Identify which cell holds the provided text, then report its [x, y] central coordinate. 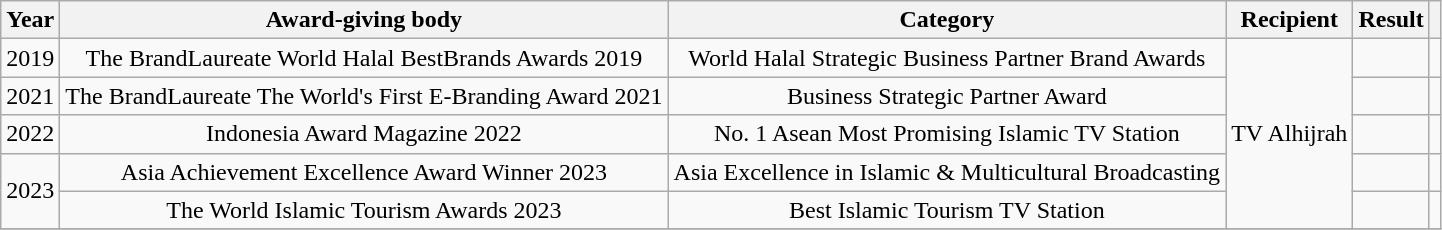
No. 1 Asean Most Promising Islamic TV Station [947, 134]
The BrandLaureate The World's First E-Branding Award 2021 [364, 96]
Year [30, 20]
Asia Excellence in Islamic & Multicultural Broadcasting [947, 172]
World Halal Strategic Business Partner Brand Awards [947, 58]
The BrandLaureate World Halal BestBrands Awards 2019 [364, 58]
Category [947, 20]
Best Islamic Tourism TV Station [947, 210]
Award-giving body [364, 20]
2019 [30, 58]
Recipient [1290, 20]
The World Islamic Tourism Awards 2023 [364, 210]
Business Strategic Partner Award [947, 96]
Indonesia Award Magazine 2022 [364, 134]
TV Alhijrah [1290, 134]
2021 [30, 96]
Asia Achievement Excellence Award Winner 2023 [364, 172]
Result [1391, 20]
2022 [30, 134]
2023 [30, 191]
